Pinpoint the cell where the given text exists, returning its [X, Y] midpoint coordinate. 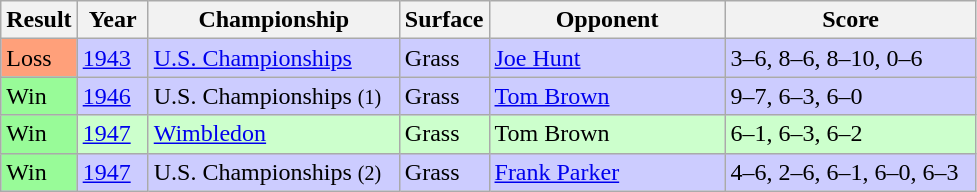
9–7, 6–3, 6–0 [850, 96]
Wimbledon [274, 134]
4–6, 2–6, 6–1, 6–0, 6–3 [850, 172]
1943 [112, 58]
1946 [112, 96]
Frank Parker [607, 172]
U.S. Championships (1) [274, 96]
Score [850, 20]
6–1, 6–3, 6–2 [850, 134]
Opponent [607, 20]
Surface [444, 20]
Championship [274, 20]
Result [39, 20]
Year [112, 20]
Joe Hunt [607, 58]
Loss [39, 58]
3–6, 8–6, 8–10, 0–6 [850, 58]
U.S. Championships (2) [274, 172]
U.S. Championships [274, 58]
